Detect which cell encompasses the target text, then output its (X, Y) center coordinate. 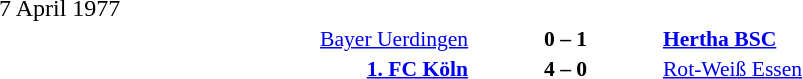
0 – 1 (566, 38)
